Determine the [X, Y] coordinate at the center of the cell enclosing the given text.  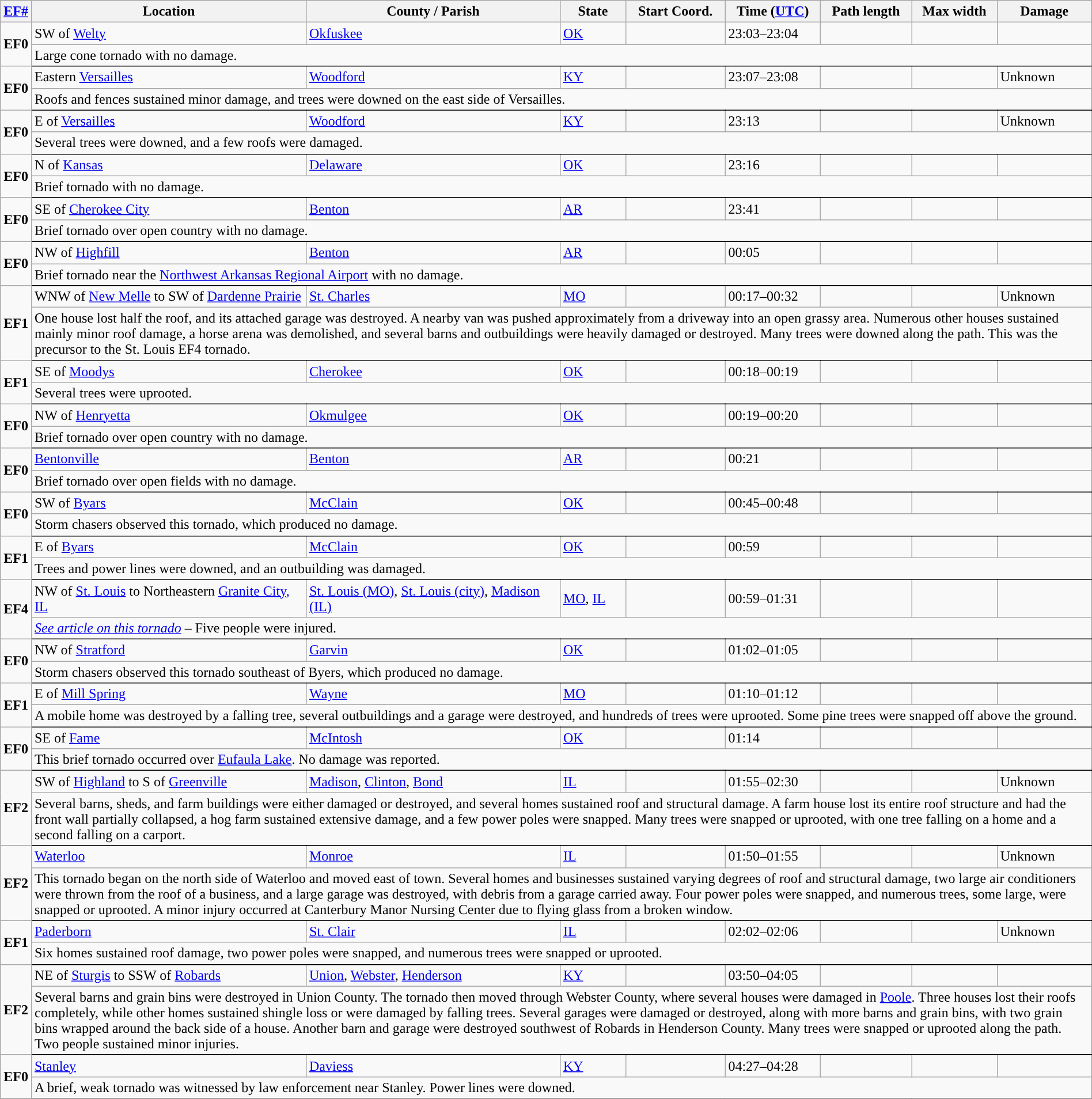
Several trees were downed, and a few roofs were damaged. [561, 143]
Storm chasers observed this tornado southeast of Byers, which produced no damage. [561, 672]
Location [168, 12]
00:18–00:19 [773, 372]
01:50–01:55 [773, 857]
01:55–02:30 [773, 782]
00:19–00:20 [773, 415]
Max width [955, 12]
EF4 [16, 609]
Brief tornado near the Northwest Arkansas Regional Airport with no damage. [561, 275]
E of Versailles [168, 121]
Six homes sustained roof damage, two power poles were snapped, and numerous trees were snapped or uprooted. [561, 953]
Okfuskee [433, 33]
00:05 [773, 252]
Roofs and fences sustained minor damage, and trees were downed on the east side of Versailles. [561, 99]
NW of Highfill [168, 252]
WNW of New Melle to SW of Dardenne Prairie [168, 297]
E of Mill Spring [168, 694]
Cherokee [433, 372]
St. Clair [433, 931]
Madison, Clinton, Bond [433, 782]
State [593, 12]
Daviess [433, 1066]
SE of Cherokee City [168, 209]
01:10–01:12 [773, 694]
Bentonville [168, 459]
Large cone tornado with no damage. [561, 55]
Garvin [433, 650]
02:02–02:06 [773, 931]
St. Louis (MO), St. Louis (city), Madison (IL) [433, 598]
Monroe [433, 857]
St. Charles [433, 297]
Waterloo [168, 857]
00:17–00:32 [773, 297]
McIntosh [433, 738]
E of Byars [168, 547]
Path length [866, 12]
00:59 [773, 547]
County / Parish [433, 12]
23:07–23:08 [773, 77]
Damage [1044, 12]
Brief tornado over open fields with no damage. [561, 481]
Eastern Versailles [168, 77]
04:27–04:28 [773, 1066]
SW of Byars [168, 503]
NE of Sturgis to SSW of Robards [168, 975]
03:50–04:05 [773, 975]
Okmulgee [433, 415]
01:02–01:05 [773, 650]
EF# [16, 12]
SW of Highland to S of Greenville [168, 782]
See article on this tornado – Five people were injured. [561, 628]
Time (UTC) [773, 12]
N of Kansas [168, 165]
NW of St. Louis to Northeastern Granite City, IL [168, 598]
00:21 [773, 459]
MO, IL [593, 598]
01:14 [773, 738]
Start Coord. [675, 12]
NW of Stratford [168, 650]
SW of Welty [168, 33]
23:41 [773, 209]
Paderborn [168, 931]
23:16 [773, 165]
SE of Moodys [168, 372]
Several trees were uprooted. [561, 393]
Storm chasers observed this tornado, which produced no damage. [561, 525]
A brief, weak tornado was witnessed by law enforcement near Stanley. Power lines were downed. [561, 1087]
23:03–23:04 [773, 33]
00:59–01:31 [773, 598]
Brief tornado with no damage. [561, 187]
Stanley [168, 1066]
This brief tornado occurred over Eufaula Lake. No damage was reported. [561, 760]
NW of Henryetta [168, 415]
00:45–00:48 [773, 503]
Trees and power lines were downed, and an outbuilding was damaged. [561, 569]
Union, Webster, Henderson [433, 975]
23:13 [773, 121]
Delaware [433, 165]
Wayne [433, 694]
SE of Fame [168, 738]
